Provide the (x, y) coordinate of the cell's center where the given text is located.  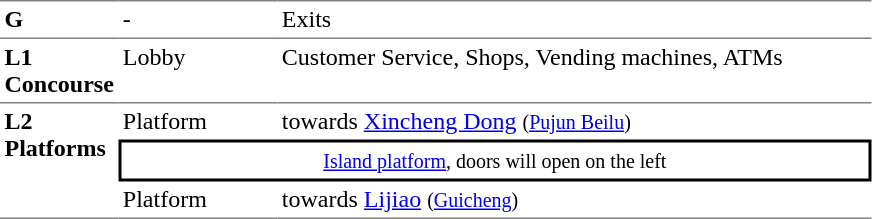
- (198, 19)
Customer Service, Shops, Vending machines, ATMs (574, 71)
Island platform, doors will open on the left (494, 161)
Lobby (198, 71)
L1Concourse (59, 71)
G (59, 19)
Platform (198, 122)
towards Xincheng Dong (Pujun Beilu) (574, 122)
Exits (574, 19)
